Extract the [x, y] coordinate from the center of the cell holding the provided text.  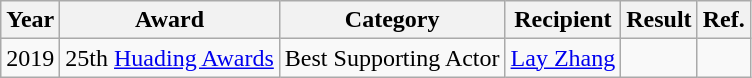
Recipient [563, 20]
2019 [30, 58]
25th Huading Awards [170, 58]
Lay Zhang [563, 58]
Best Supporting Actor [392, 58]
Result [659, 20]
Award [170, 20]
Year [30, 20]
Ref. [724, 20]
Category [392, 20]
